Return (X, Y) of the center of cell containing provided text 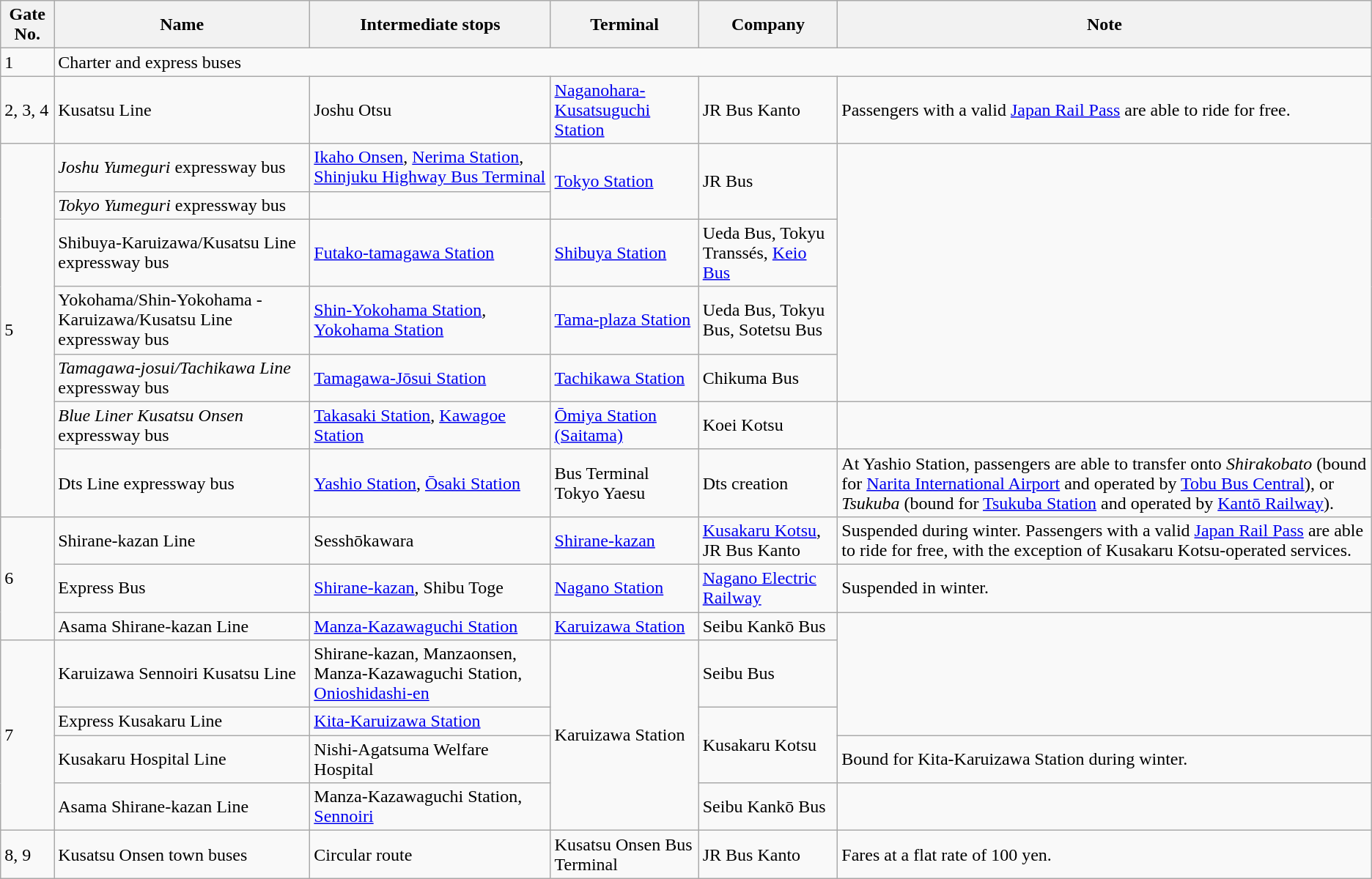
Passengers with a valid Japan Rail Pass are able to ride for free. (1104, 110)
Tamagawa-josui/Tachikawa Line expressway bus (182, 378)
Ueda Bus, Tokyu Bus, Sotetsu Bus (768, 320)
Futako-tamagawa Station (430, 253)
Seibu Bus (768, 674)
Yokohama/Shin-Yokohama - Karuizawa/Kusatsu Line expressway bus (182, 320)
5 (28, 330)
Kusatsu Line (182, 110)
Sesshōkawara (430, 541)
Ōmiya Station (Saitama) (624, 425)
6 (28, 578)
Karuizawa Sennoiri Kusatsu Line (182, 674)
Express Kusakaru Line (182, 722)
Shirane-kazan, Manzaonsen, Manza-Kazawaguchi Station, Onioshidashi-en (430, 674)
Terminal (624, 25)
Bound for Kita-Karuizawa Station during winter. (1104, 759)
Kita-Karuizawa Station (430, 722)
Tamagawa-Jōsui Station (430, 378)
Tokyo Yumeguri expressway bus (182, 205)
Gate No. (28, 25)
Suspended in winter. (1104, 587)
Naganohara-Kusatsuguchi Station (624, 110)
Ueda Bus, Tokyu Transsés, Keio Bus (768, 253)
Bus Terminal Tokyo Yaesu (624, 483)
Dts creation (768, 483)
Tokyo Station (624, 182)
Manza-Kazawaguchi Station (430, 626)
Nagano Electric Railway (768, 587)
7 (28, 735)
Joshu Yumeguri expressway bus (182, 167)
Nagano Station (624, 587)
Name (182, 25)
Dts Line expressway bus (182, 483)
Manza-Kazawaguchi Station, Sennoiri (430, 807)
JR Bus (768, 182)
Kusakaru Kotsu (768, 746)
Kusakaru Kotsu, JR Bus Kanto (768, 541)
Tachikawa Station (624, 378)
Shibuya Station (624, 253)
Chikuma Bus (768, 378)
Note (1104, 25)
Takasaki Station, Kawagoe Station (430, 425)
8, 9 (28, 854)
Nishi-Agatsuma Welfare Hospital (430, 759)
Company (768, 25)
Shin-Yokohama Station, Yokohama Station (430, 320)
Suspended during winter. Passengers with a valid Japan Rail Pass are able to ride for free, with the exception of Kusakaru Kotsu-operated services. (1104, 541)
Circular route (430, 854)
Fares at a flat rate of 100 yen. (1104, 854)
Tama-plaza Station (624, 320)
Express Bus (182, 587)
Blue Liner Kusatsu Onsen expressway bus (182, 425)
2, 3, 4 (28, 110)
Yashio Station, Ōsaki Station (430, 483)
Shirane-kazan, Shibu Toge (430, 587)
Kusakaru Hospital Line (182, 759)
1 (28, 62)
Joshu Otsu (430, 110)
Kusatsu Onsen Bus Terminal (624, 854)
Shirane-kazan (624, 541)
Shirane-kazan Line (182, 541)
Koei Kotsu (768, 425)
Kusatsu Onsen town buses (182, 854)
Ikaho Onsen, Nerima Station, Shinjuku Highway Bus Terminal (430, 167)
Shibuya-Karuizawa/Kusatsu Line expressway bus (182, 253)
Charter and express buses (713, 62)
Intermediate stops (430, 25)
